Return the (X, Y) coordinate for the center point of the cell that contains the specified text.  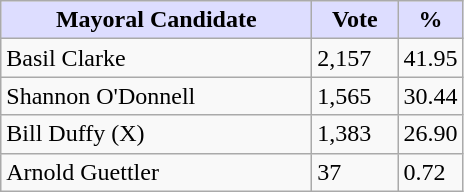
1,383 (355, 134)
Basil Clarke (156, 58)
2,157 (355, 58)
41.95 (430, 58)
Shannon O'Donnell (156, 96)
1,565 (355, 96)
37 (355, 172)
% (430, 20)
Bill Duffy (X) (156, 134)
0.72 (430, 172)
Mayoral Candidate (156, 20)
Arnold Guettler (156, 172)
26.90 (430, 134)
30.44 (430, 96)
Vote (355, 20)
